Return (X, Y) of the center of cell containing provided text 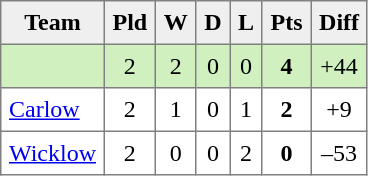
Wicklow (53, 153)
W (175, 23)
D (213, 23)
Carlow (53, 110)
+44 (339, 66)
+9 (339, 110)
4 (286, 66)
L (246, 23)
Team (53, 23)
Pts (286, 23)
Diff (339, 23)
Pld (130, 23)
–53 (339, 153)
